Output the [x, y] coordinate of the center of the cell containing the given text.  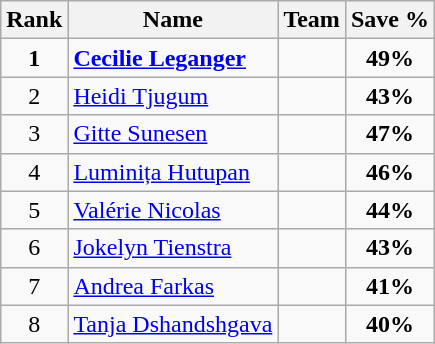
Gitte Sunesen [173, 134]
8 [34, 324]
44% [390, 210]
Jokelyn Tienstra [173, 248]
41% [390, 286]
7 [34, 286]
3 [34, 134]
46% [390, 172]
Team [312, 20]
40% [390, 324]
49% [390, 58]
Andrea Farkas [173, 286]
Save % [390, 20]
5 [34, 210]
Cecilie Leganger [173, 58]
6 [34, 248]
Valérie Nicolas [173, 210]
Rank [34, 20]
2 [34, 96]
1 [34, 58]
Heidi Tjugum [173, 96]
47% [390, 134]
Tanja Dshandshgava [173, 324]
4 [34, 172]
Luminița Hutupan [173, 172]
Name [173, 20]
